Output the [X, Y] coordinate of the center of the cell containing the given text.  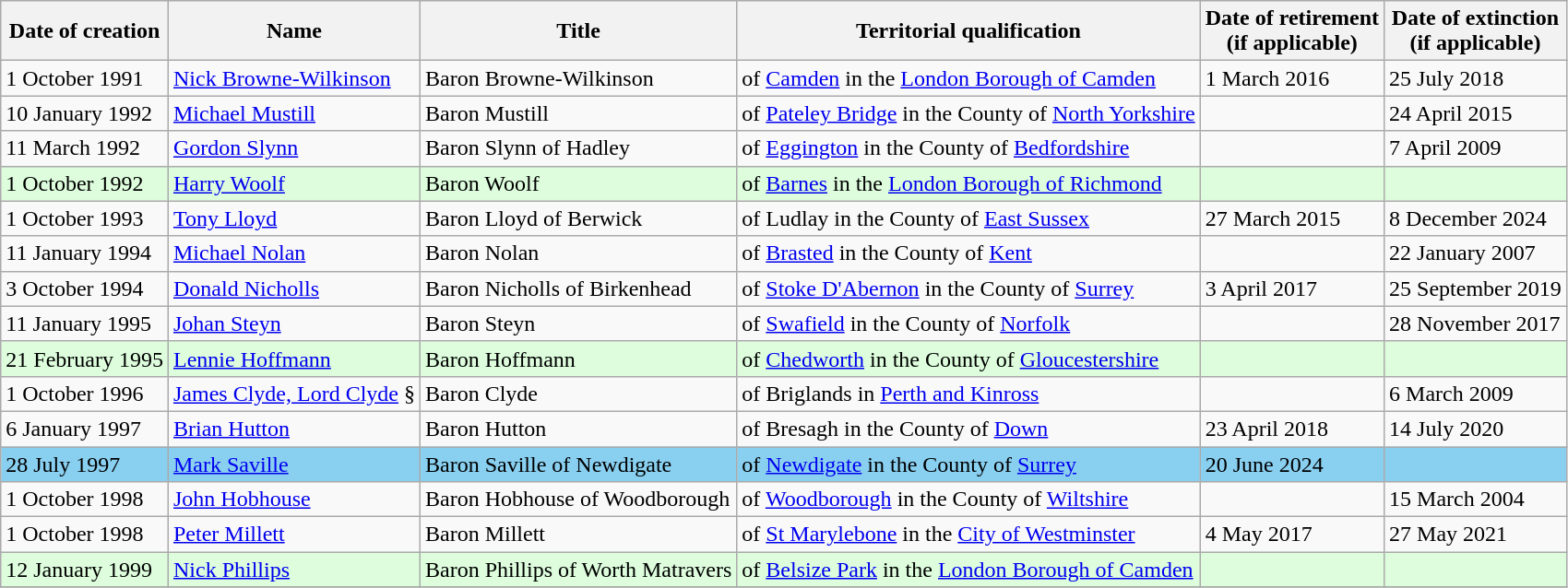
22 January 2007 [1476, 253]
25 July 2018 [1476, 78]
Date of retirement(if applicable) [1291, 31]
11 January 1994 [85, 253]
24 April 2015 [1476, 113]
Date of creation [85, 31]
27 May 2021 [1476, 535]
Nick Phillips [293, 570]
Harry Woolf [293, 183]
14 July 2020 [1476, 429]
of Newdigate in the County of Surrey [968, 464]
23 April 2018 [1291, 429]
11 January 1995 [85, 323]
Baron Millett [577, 535]
28 July 1997 [85, 464]
Baron Nicholls of Birkenhead [577, 288]
Baron Slynn of Hadley [577, 148]
of Chedworth in the County of Gloucestershire [968, 359]
7 April 2009 [1476, 148]
27 March 2015 [1291, 218]
of St Marylebone in the City of Westminster [968, 535]
1 March 2016 [1291, 78]
Lennie Hoffmann [293, 359]
3 April 2017 [1291, 288]
of Belsize Park in the London Borough of Camden [968, 570]
Baron Lloyd of Berwick [577, 218]
Donald Nicholls [293, 288]
21 February 1995 [85, 359]
10 January 1992 [85, 113]
25 September 2019 [1476, 288]
Name [293, 31]
Baron Nolan [577, 253]
6 March 2009 [1476, 394]
Baron Saville of Newdigate [577, 464]
Baron Hoffmann [577, 359]
of Barnes in the London Borough of Richmond [968, 183]
Michael Nolan [293, 253]
of Camden in the London Borough of Camden [968, 78]
Baron Clyde [577, 394]
Tony Lloyd [293, 218]
Baron Woolf [577, 183]
3 October 1994 [85, 288]
Mark Saville [293, 464]
12 January 1999 [85, 570]
of Bresagh in the County of Down [968, 429]
Nick Browne-Wilkinson [293, 78]
Title [577, 31]
James Clyde, Lord Clyde § [293, 394]
Johan Steyn [293, 323]
Baron Steyn [577, 323]
of Brasted in the County of Kent [968, 253]
of Swafield in the County of Norfolk [968, 323]
Brian Hutton [293, 429]
1 October 1992 [85, 183]
Baron Mustill [577, 113]
Territorial qualification [968, 31]
of Ludlay in the County of East Sussex [968, 218]
6 January 1997 [85, 429]
8 December 2024 [1476, 218]
Gordon Slynn [293, 148]
of Pateley Bridge in the County of North Yorkshire [968, 113]
of Briglands in Perth and Kinross [968, 394]
Peter Millett [293, 535]
of Stoke D'Abernon in the County of Surrey [968, 288]
20 June 2024 [1291, 464]
1 October 1996 [85, 394]
of Woodborough in the County of Wiltshire [968, 500]
1 October 1993 [85, 218]
Baron Browne-Wilkinson [577, 78]
4 May 2017 [1291, 535]
Baron Hobhouse of Woodborough [577, 500]
John Hobhouse [293, 500]
Date of extinction(if applicable) [1476, 31]
Baron Phillips of Worth Matravers [577, 570]
28 November 2017 [1476, 323]
11 March 1992 [85, 148]
15 March 2004 [1476, 500]
1 October 1991 [85, 78]
of Eggington in the County of Bedfordshire [968, 148]
Michael Mustill [293, 113]
Baron Hutton [577, 429]
